Detect which cell encompasses the target text, then output its [X, Y] center coordinate. 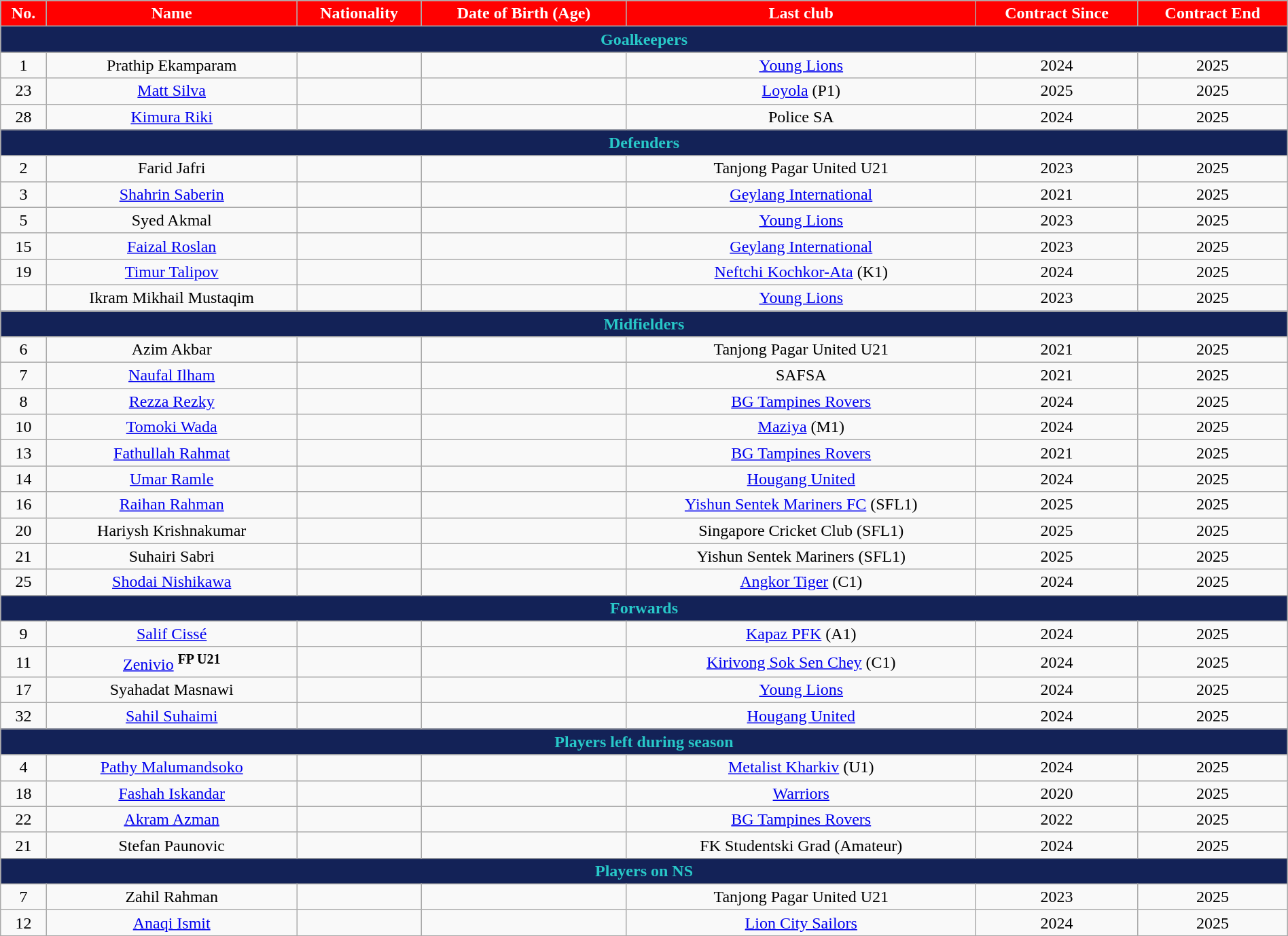
Sahil Suhaimi [171, 716]
14 [23, 479]
12 [23, 922]
5 [23, 220]
Naufal Ilham [171, 376]
Nationality [359, 14]
Akram Azman [171, 819]
Hariysh Krishnakumar [171, 530]
18 [23, 793]
Kapaz PFK (A1) [801, 634]
Lion City Sailors [801, 922]
Fathullah Rahmat [171, 453]
2 [23, 168]
Yishun Sentek Mariners (SFL1) [801, 556]
Salif Cissé [171, 634]
Azim Akbar [171, 350]
19 [23, 272]
Syed Akmal [171, 220]
Loyola (P1) [801, 91]
3 [23, 194]
6 [23, 350]
22 [23, 819]
16 [23, 505]
Warriors [801, 793]
8 [23, 401]
Shahrin Saberin [171, 194]
Fashah Iskandar [171, 793]
2020 [1056, 793]
Goalkeepers [644, 39]
1 [23, 65]
23 [23, 91]
Yishun Sentek Mariners FC (SFL1) [801, 505]
Police SA [801, 117]
15 [23, 246]
11 [23, 662]
FK Studentski Grad (Amateur) [801, 845]
17 [23, 690]
13 [23, 453]
25 [23, 582]
9 [23, 634]
Matt Silva [171, 91]
Metalist Kharkiv (U1) [801, 768]
Suhairi Sabri [171, 556]
Prathip Ekamparam [171, 65]
Shodai Nishikawa [171, 582]
4 [23, 768]
Kirivong Sok Sen Chey (C1) [801, 662]
Last club [801, 14]
Umar Ramle [171, 479]
Defenders [644, 143]
Maziya (M1) [801, 427]
Date of Birth (Age) [524, 14]
10 [23, 427]
Ikram Mikhail Mustaqim [171, 298]
Rezza Rezky [171, 401]
No. [23, 14]
Contract End [1213, 14]
SAFSA [801, 376]
Singapore Cricket Club (SFL1) [801, 530]
Contract Since [1056, 14]
Neftchi Kochkor-Ata (K1) [801, 272]
Players left during season [644, 742]
Faizal Roslan [171, 246]
Pathy Malumandsoko [171, 768]
Zahil Rahman [171, 897]
Tomoki Wada [171, 427]
Angkor Tiger (C1) [801, 582]
Players on NS [644, 871]
Farid Jafri [171, 168]
Anaqi Ismit [171, 922]
Timur Talipov [171, 272]
Syahadat Masnawi [171, 690]
Zenivio FP U21 [171, 662]
Raihan Rahman [171, 505]
Midfielders [644, 324]
20 [23, 530]
Name [171, 14]
Forwards [644, 608]
2022 [1056, 819]
Stefan Paunovic [171, 845]
Kimura Riki [171, 117]
28 [23, 117]
32 [23, 716]
